Output the [x, y] coordinate of the center of the cell containing the given text.  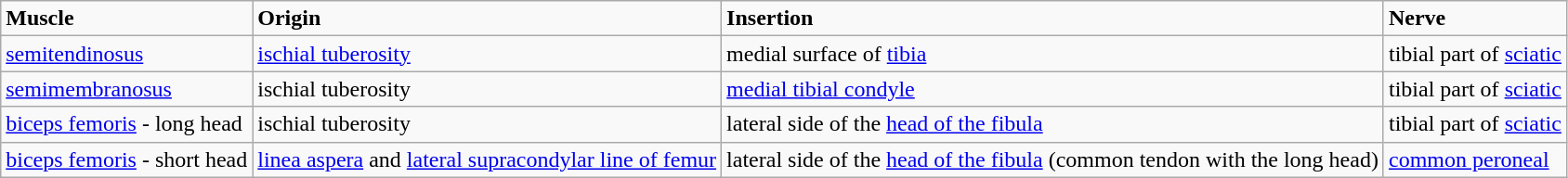
common peroneal [1475, 159]
biceps femoris - long head [126, 124]
semitendinosus [126, 54]
Insertion [1053, 19]
medial tibial condyle [1053, 89]
lateral side of the head of the fibula (common tendon with the long head) [1053, 159]
lateral side of the head of the fibula [1053, 124]
Nerve [1475, 19]
Muscle [126, 19]
Origin [487, 19]
semimembranosus [126, 89]
biceps femoris - short head [126, 159]
linea aspera and lateral supracondylar line of femur [487, 159]
medial surface of tibia [1053, 54]
